Return (X, Y) of the center of cell containing provided text 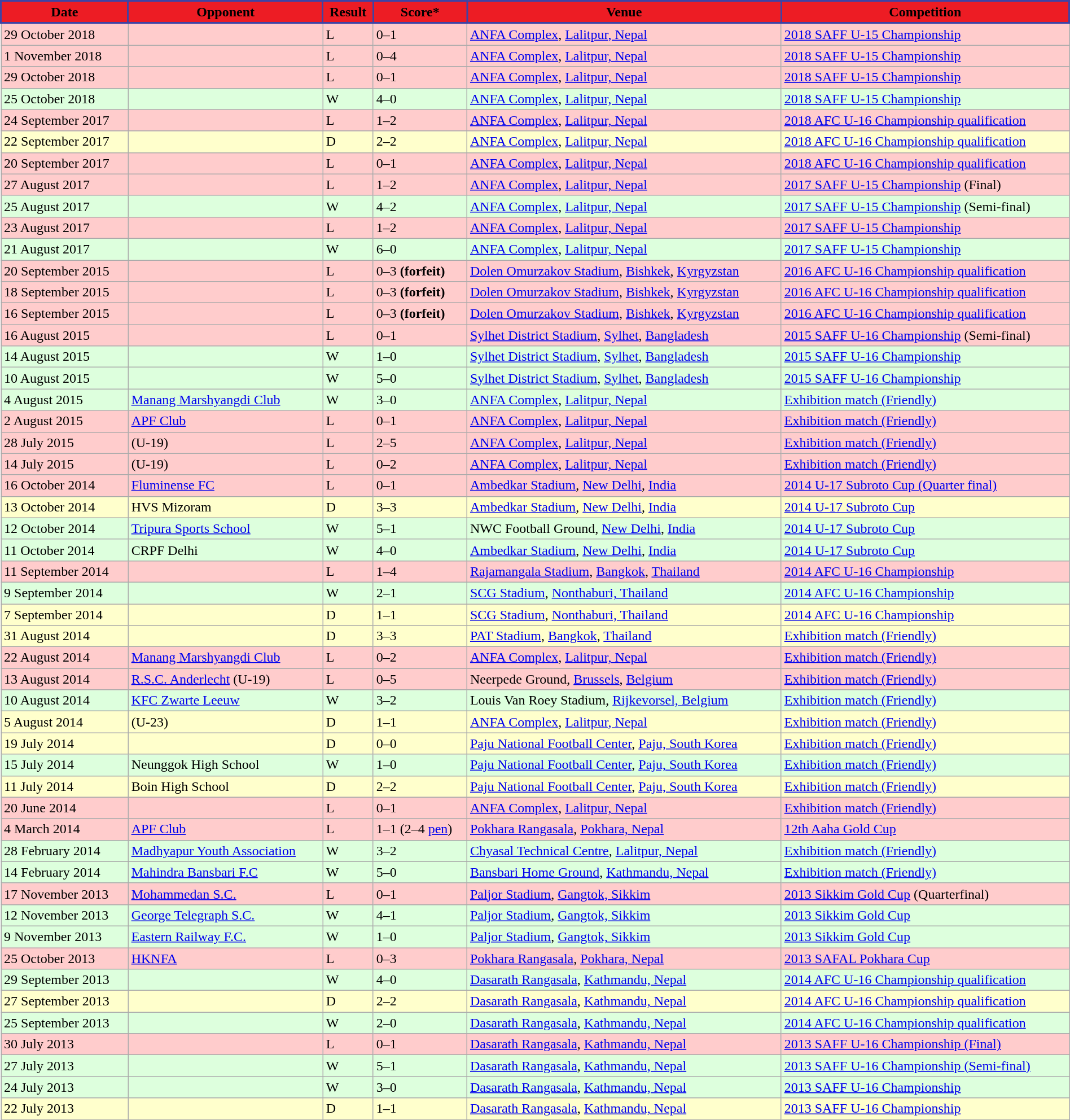
14 August 2015 (65, 357)
19 July 2014 (65, 743)
Madhyapur Youth Association (226, 851)
17 November 2013 (65, 894)
Eastern Railway F.C. (226, 937)
Date (65, 12)
2017 SAFF U-15 Championship (Semi-final) (925, 206)
0–3 (420, 958)
16 September 2015 (65, 314)
NWC Football Ground, New Delhi, India (624, 528)
27 August 2017 (65, 185)
1–4 (420, 571)
2015 SAFF U-16 Championship (Semi-final) (925, 335)
27 September 2013 (65, 1001)
2013 SAFF U-16 Championship (Semi-final) (925, 1066)
Score* (420, 12)
4 March 2014 (65, 829)
21 August 2017 (65, 249)
2013 SAFF U-16 Championship (Final) (925, 1044)
2–1 (420, 593)
2–5 (420, 443)
0–4 (420, 56)
KFC Zwarte Leeuw (226, 701)
25 August 2017 (65, 206)
11 July 2014 (65, 786)
2–0 (420, 1023)
HVS Mizoram (226, 507)
10 August 2015 (65, 378)
Fluminense FC (226, 485)
31 August 2014 (65, 636)
Louis Van Roey Stadium, Rijkevorsel, Belgium (624, 701)
12 November 2013 (65, 915)
Venue (624, 12)
4–1 (420, 915)
13 October 2014 (65, 507)
15 July 2014 (65, 765)
R.S.C. Anderlecht (U-19) (226, 679)
2017 SAFF U-15 Championship (Final) (925, 185)
5 August 2014 (65, 722)
Bansbari Home Ground, Kathmandu, Nepal (624, 872)
18 September 2015 (65, 292)
George Telegraph S.C. (226, 915)
2 August 2015 (65, 421)
16 October 2014 (65, 485)
(U-23) (226, 722)
20 September 2017 (65, 163)
Result (348, 12)
12 October 2014 (65, 528)
11 September 2014 (65, 571)
0–5 (420, 679)
2013 SAFAL Pokhara Cup (925, 958)
Opponent (226, 12)
27 July 2013 (65, 1066)
22 July 2013 (65, 1109)
7 September 2014 (65, 615)
1 November 2018 (65, 56)
13 August 2014 (65, 679)
Mohammedan S.C. (226, 894)
6–0 (420, 249)
25 September 2013 (65, 1023)
25 October 2013 (65, 958)
14 February 2014 (65, 872)
20 June 2014 (65, 808)
28 February 2014 (65, 851)
24 July 2013 (65, 1087)
11 October 2014 (65, 550)
24 September 2017 (65, 120)
Mahindra Bansbari F.C (226, 872)
Chyasal Technical Centre, Lalitpur, Nepal (624, 851)
0–0 (420, 743)
2013 Sikkim Gold Cup (Quarterfinal) (925, 894)
Neunggok High School (226, 765)
12th Aaha Gold Cup (925, 829)
Rajamangala Stadium, Bangkok, Thailand (624, 571)
16 August 2015 (65, 335)
30 July 2013 (65, 1044)
Tripura Sports School (226, 528)
20 September 2015 (65, 270)
14 July 2015 (65, 464)
Neerpede Ground, Brussels, Belgium (624, 679)
23 August 2017 (65, 228)
1–1 (2–4 pen) (420, 829)
CRPF Delhi (226, 550)
25 October 2018 (65, 99)
9 September 2014 (65, 593)
HKNFA (226, 958)
4 August 2015 (65, 400)
9 November 2013 (65, 937)
2014 U-17 Subroto Cup (Quarter final) (925, 485)
Boin High School (226, 786)
29 September 2013 (65, 980)
PAT Stadium, Bangkok, Thailand (624, 636)
10 August 2014 (65, 701)
28 July 2015 (65, 443)
Competition (925, 12)
22 September 2017 (65, 142)
22 August 2014 (65, 658)
4–2 (420, 206)
